For the text-containing cell, return its midpoint in (x, y) coordinate format. 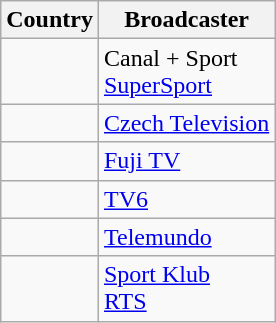
Telemundo (186, 237)
Sport KlubRTS (186, 288)
Broadcaster (186, 20)
Canal + SportSuperSport (186, 72)
TV6 (186, 199)
Fuji TV (186, 161)
Czech Television (186, 123)
Country (50, 20)
